Return the [X, Y] coordinate for the center point of the cell that contains the specified text.  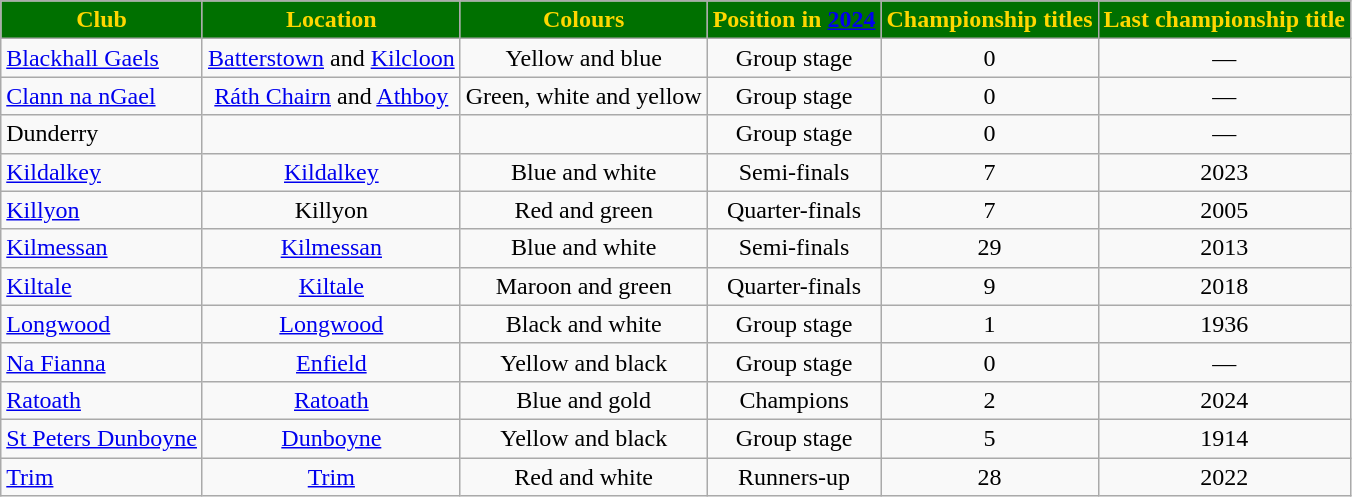
Enfield [331, 362]
Maroon and green [584, 286]
Blackhall Gaels [102, 58]
Last championship title [1224, 20]
5 [990, 438]
Dunderry [102, 134]
29 [990, 248]
St Peters Dunboyne [102, 438]
Ráth Chairn and Athboy [331, 96]
2023 [1224, 172]
2024 [1224, 400]
Club [102, 20]
Position in 2024 [794, 20]
Na Fianna [102, 362]
9 [990, 286]
Green, white and yellow [584, 96]
Red and white [584, 477]
Champions [794, 400]
Red and green [584, 210]
Clann na nGael [102, 96]
2 [990, 400]
28 [990, 477]
Black and white [584, 324]
2022 [1224, 477]
1 [990, 324]
2005 [1224, 210]
1936 [1224, 324]
1914 [1224, 438]
Yellow and blue [584, 58]
2018 [1224, 286]
Batterstown and Kilcloon [331, 58]
Runners-up [794, 477]
Colours [584, 20]
Location [331, 20]
Championship titles [990, 20]
Dunboyne [331, 438]
Blue and gold [584, 400]
2013 [1224, 248]
